Search for the cell housing the specified text and yield its [x, y] center coordinate. 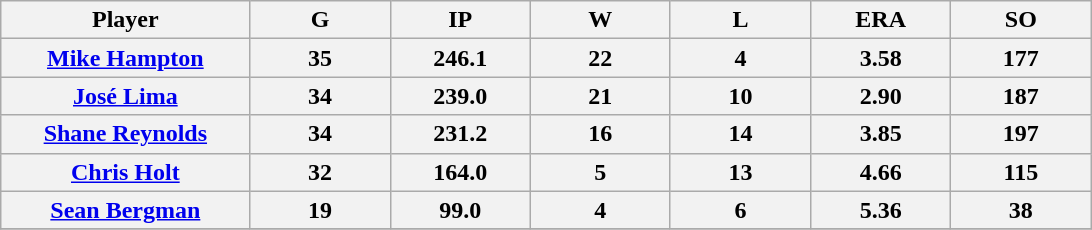
Chris Holt [126, 172]
L [740, 20]
6 [740, 210]
IP [460, 20]
115 [1021, 172]
246.1 [460, 58]
231.2 [460, 134]
14 [740, 134]
G [320, 20]
21 [600, 96]
16 [600, 134]
177 [1021, 58]
22 [600, 58]
W [600, 20]
José Lima [126, 96]
187 [1021, 96]
Mike Hampton [126, 58]
Shane Reynolds [126, 134]
99.0 [460, 210]
197 [1021, 134]
35 [320, 58]
5 [600, 172]
Player [126, 20]
2.90 [881, 96]
SO [1021, 20]
239.0 [460, 96]
164.0 [460, 172]
38 [1021, 210]
5.36 [881, 210]
4.66 [881, 172]
ERA [881, 20]
32 [320, 172]
10 [740, 96]
3.85 [881, 134]
Sean Bergman [126, 210]
3.58 [881, 58]
19 [320, 210]
13 [740, 172]
